Capture the cell that displays the provided text and extract its [x, y] central coordinate. 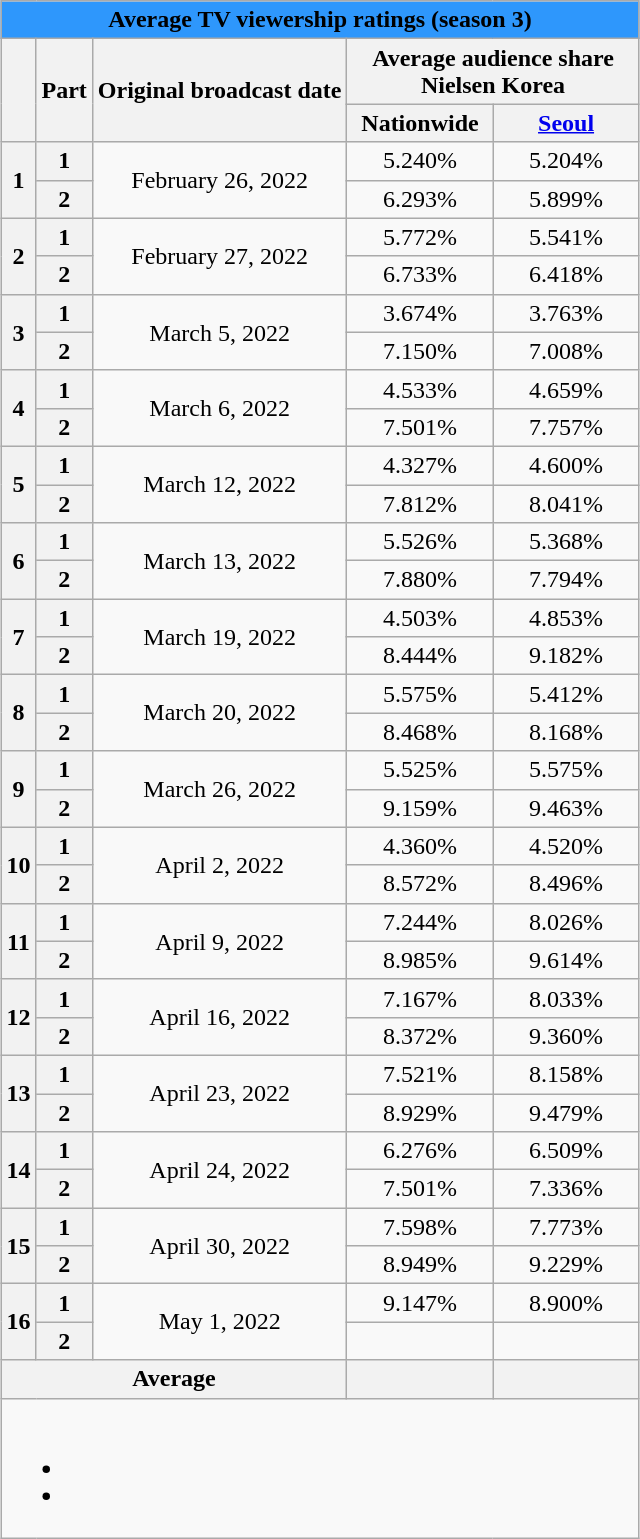
March 20, 2022 [220, 713]
8.168% [566, 732]
9.614% [566, 960]
8.026% [566, 922]
9.463% [566, 808]
16 [18, 1322]
9.229% [566, 1265]
Seoul [566, 123]
February 26, 2022 [220, 180]
3.763% [566, 313]
8.929% [420, 1113]
February 27, 2022 [220, 256]
April 30, 2022 [220, 1246]
April 24, 2022 [220, 1170]
8.033% [566, 998]
8.041% [566, 503]
7.008% [566, 351]
Original broadcast date [220, 90]
9.159% [420, 808]
6.733% [420, 275]
4 [18, 408]
Nationwide [420, 123]
March 19, 2022 [220, 637]
9.182% [566, 656]
3 [18, 332]
4.600% [566, 465]
7.336% [566, 1189]
3.674% [420, 313]
March 5, 2022 [220, 332]
7.244% [420, 922]
8.900% [566, 1303]
10 [18, 865]
5.526% [420, 542]
April 23, 2022 [220, 1093]
4.327% [420, 465]
5.204% [566, 161]
7.167% [420, 998]
Average TV viewership ratings (season 3) [320, 20]
8.158% [566, 1074]
4.360% [420, 846]
Part [64, 90]
6.293% [420, 199]
5.412% [566, 694]
9.479% [566, 1113]
8.468% [420, 732]
9.360% [566, 1036]
4.533% [420, 389]
4.659% [566, 389]
March 6, 2022 [220, 408]
8.949% [420, 1265]
13 [18, 1093]
5 [18, 484]
8.444% [420, 656]
4.853% [566, 618]
11 [18, 941]
Average audience share Nielsen Korea [493, 72]
7.812% [420, 503]
7.773% [566, 1227]
March 12, 2022 [220, 484]
9 [18, 789]
7.150% [420, 351]
8.572% [420, 884]
7 [18, 637]
7.521% [420, 1074]
April 2, 2022 [220, 865]
9.147% [420, 1303]
8 [18, 713]
4.520% [566, 846]
15 [18, 1246]
7.598% [420, 1227]
5.541% [566, 237]
7.794% [566, 580]
6.418% [566, 275]
April 9, 2022 [220, 941]
6 [18, 561]
6.276% [420, 1151]
4.503% [420, 618]
April 16, 2022 [220, 1017]
March 13, 2022 [220, 561]
March 26, 2022 [220, 789]
5.772% [420, 237]
6.509% [566, 1151]
5.899% [566, 199]
14 [18, 1170]
5.240% [420, 161]
May 1, 2022 [220, 1322]
8.496% [566, 884]
7.880% [420, 580]
8.985% [420, 960]
7.757% [566, 427]
Average [174, 1379]
12 [18, 1017]
5.368% [566, 542]
5.525% [420, 770]
8.372% [420, 1036]
